Locate the cell with the specified text and output its (X, Y) center coordinate. 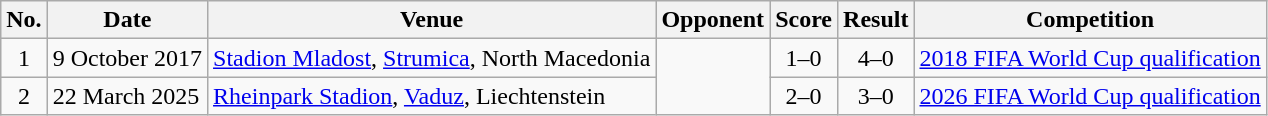
1–0 (804, 58)
3–0 (876, 96)
22 March 2025 (127, 96)
Venue (432, 20)
Date (127, 20)
2–0 (804, 96)
1 (24, 58)
9 October 2017 (127, 58)
Stadion Mladost, Strumica, North Macedonia (432, 58)
No. (24, 20)
Result (876, 20)
2018 FIFA World Cup qualification (1090, 58)
Opponent (713, 20)
Rheinpark Stadion, Vaduz, Liechtenstein (432, 96)
4–0 (876, 58)
2026 FIFA World Cup qualification (1090, 96)
Competition (1090, 20)
Score (804, 20)
2 (24, 96)
